Locate the cell with the specified text and output its (X, Y) center coordinate. 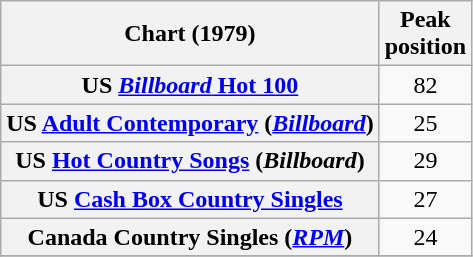
Canada Country Singles (RPM) (190, 237)
US Billboard Hot 100 (190, 85)
US Cash Box Country Singles (190, 199)
US Hot Country Songs (Billboard) (190, 161)
27 (425, 199)
29 (425, 161)
Peakposition (425, 34)
24 (425, 237)
82 (425, 85)
25 (425, 123)
Chart (1979) (190, 34)
US Adult Contemporary (Billboard) (190, 123)
